Determine the [X, Y] coordinate at the center of the cell enclosing the given text.  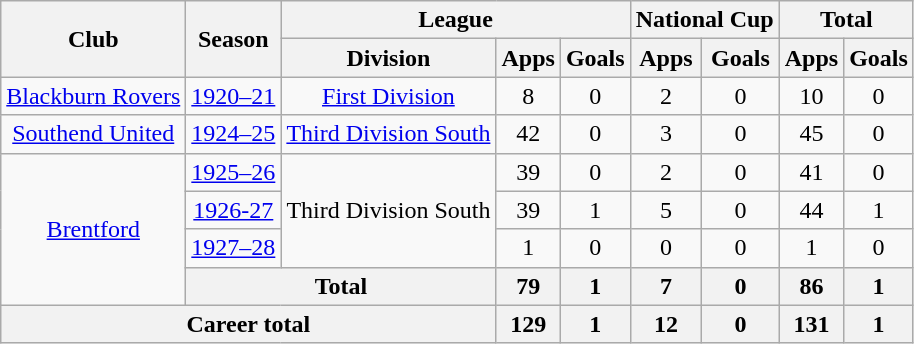
First Division [388, 96]
1927–28 [234, 248]
League [456, 20]
10 [811, 96]
3 [666, 134]
Blackburn Rovers [94, 96]
1924–25 [234, 134]
Brentford [94, 229]
129 [528, 324]
5 [666, 210]
Division [388, 58]
1920–21 [234, 96]
131 [811, 324]
1926-27 [234, 210]
National Cup [704, 20]
Club [94, 39]
44 [811, 210]
Career total [248, 324]
12 [666, 324]
Season [234, 39]
7 [666, 286]
41 [811, 172]
86 [811, 286]
1925–26 [234, 172]
79 [528, 286]
45 [811, 134]
Southend United [94, 134]
8 [528, 96]
42 [528, 134]
